Determine the (x, y) coordinate at the center of the cell enclosing the given text.  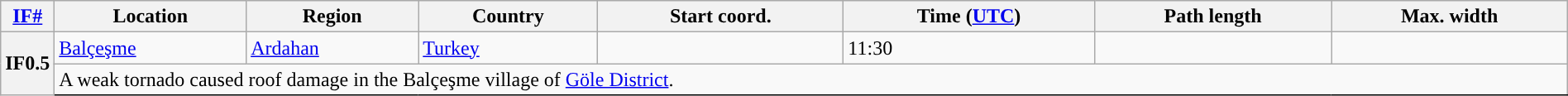
Region (332, 17)
Ardahan (332, 48)
IF0.5 (28, 64)
Balçeşme (151, 48)
Path length (1212, 17)
Turkey (508, 48)
Country (508, 17)
A weak tornado caused roof damage in the Balçeşme village of Göle District. (810, 79)
11:30 (969, 48)
Start coord. (721, 17)
IF# (28, 17)
Location (151, 17)
Time (UTC) (969, 17)
Max. width (1449, 17)
